Identify which cell holds the provided text, then report its (X, Y) central coordinate. 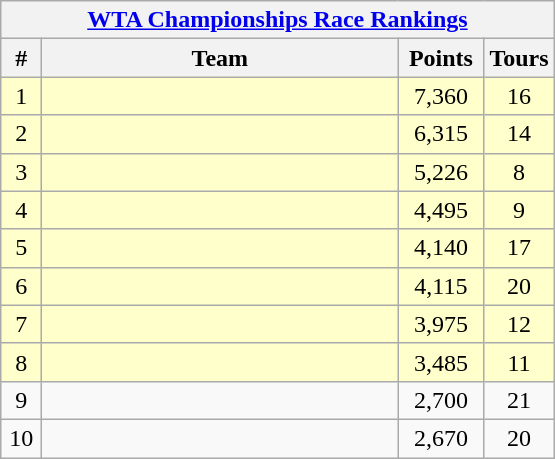
2,700 (441, 400)
# (22, 58)
21 (519, 400)
Team (220, 58)
4,140 (441, 248)
Tours (519, 58)
2,670 (441, 438)
4 (22, 210)
Points (441, 58)
WTA Championships Race Rankings (278, 20)
12 (519, 324)
3,975 (441, 324)
6,315 (441, 134)
7 (22, 324)
2 (22, 134)
11 (519, 362)
14 (519, 134)
3 (22, 172)
1 (22, 96)
4,115 (441, 286)
4,495 (441, 210)
5 (22, 248)
7,360 (441, 96)
3,485 (441, 362)
5,226 (441, 172)
10 (22, 438)
6 (22, 286)
16 (519, 96)
17 (519, 248)
